Return [X, Y] of the center of cell containing provided text 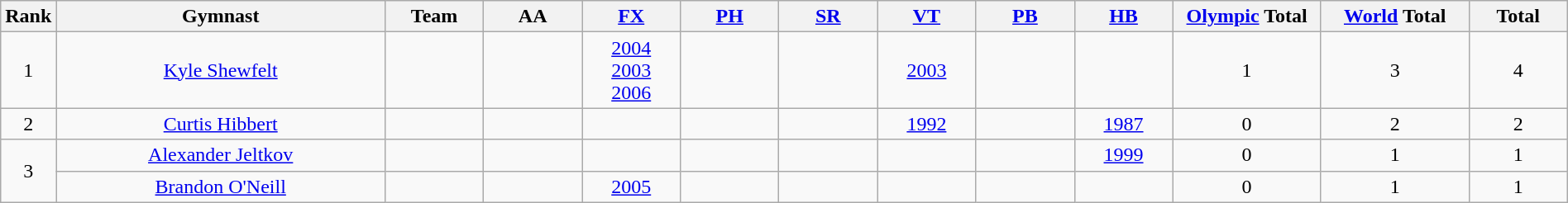
FX [632, 17]
PB [1025, 17]
2003 [926, 70]
Gymnast [221, 17]
1987 [1123, 124]
Total [1518, 17]
Kyle Shewfelt [221, 70]
1992 [926, 124]
PH [729, 17]
4 [1518, 70]
Curtis Hibbert [221, 124]
Team [435, 17]
Olympic Total [1247, 17]
Brandon O'Neill [221, 186]
World Total [1394, 17]
HB [1123, 17]
VT [926, 17]
2004 2003 2006 [632, 70]
Alexander Jeltkov [221, 155]
SR [829, 17]
AA [533, 17]
2005 [632, 186]
Rank [28, 17]
1999 [1123, 155]
